Extract the (x, y) coordinate from the center of the cell holding the provided text.  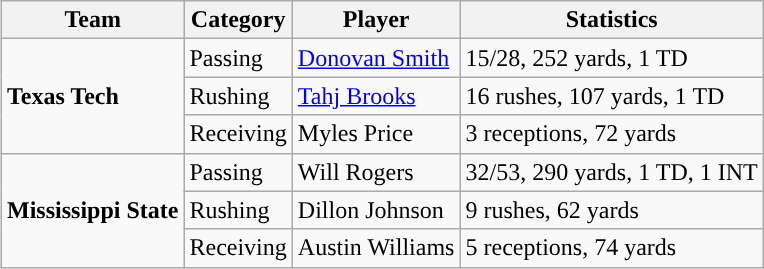
Statistics (612, 20)
Tahj Brooks (376, 96)
16 rushes, 107 yards, 1 TD (612, 96)
32/53, 290 yards, 1 TD, 1 INT (612, 172)
5 receptions, 74 yards (612, 248)
Austin Williams (376, 248)
Mississippi State (93, 210)
9 rushes, 62 yards (612, 210)
Texas Tech (93, 96)
Dillon Johnson (376, 210)
Myles Price (376, 134)
15/28, 252 yards, 1 TD (612, 58)
Will Rogers (376, 172)
Team (93, 20)
3 receptions, 72 yards (612, 134)
Donovan Smith (376, 58)
Player (376, 20)
Category (238, 20)
